For the text-containing cell, return its midpoint in [X, Y] coordinate format. 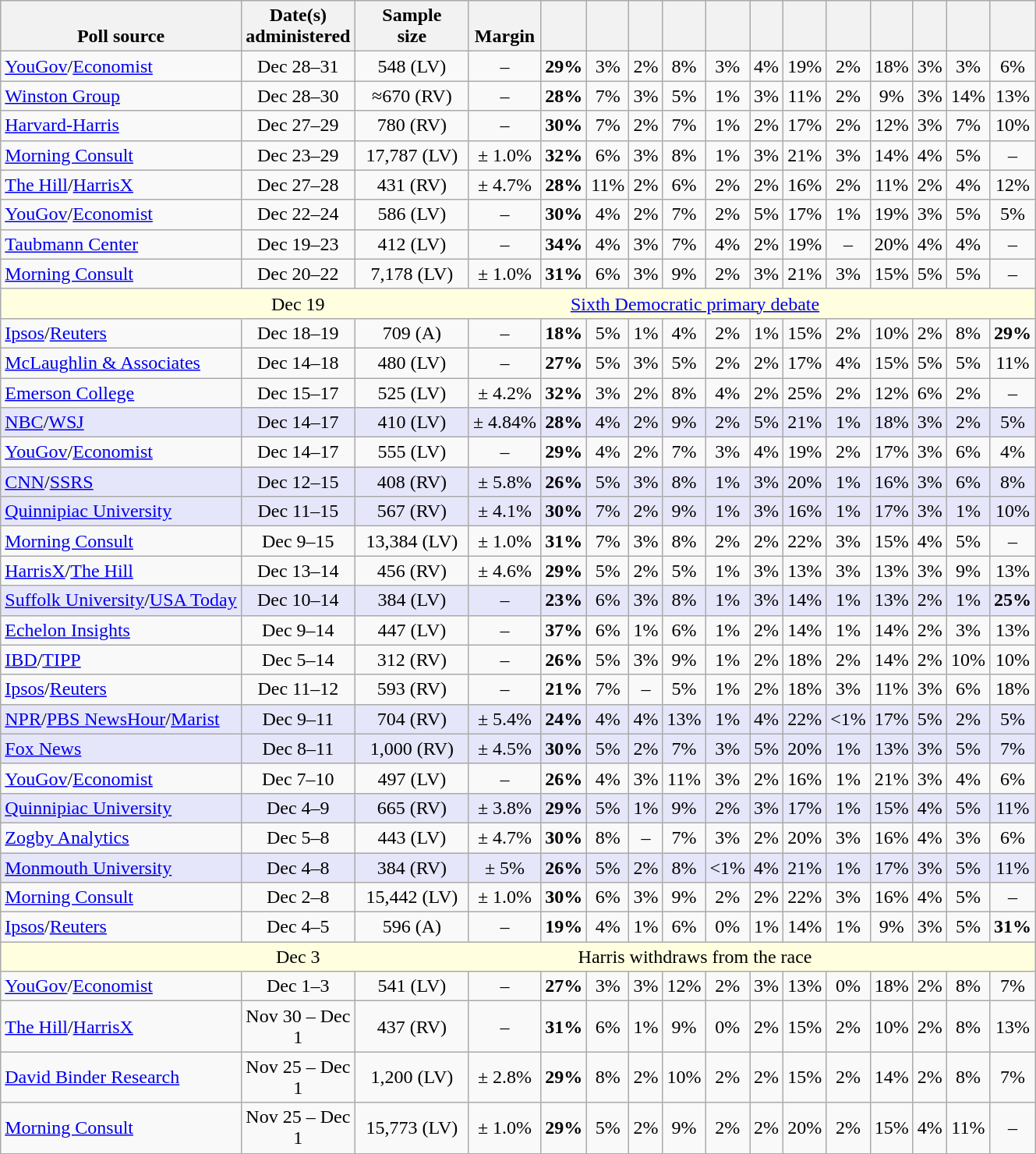
431 (RV) [412, 185]
Suffolk University/USA Today [122, 600]
Dec 18–19 [298, 333]
Dec 7–10 [298, 778]
480 (LV) [412, 363]
NBC/WSJ [122, 423]
384 (RV) [412, 868]
Winston Group [122, 96]
Taubmann Center [122, 244]
Nov 30 – Dec 1 [298, 1026]
Dec 27–29 [298, 126]
412 (LV) [412, 244]
Dec 5–14 [298, 660]
Dec 19 [298, 303]
Dec 28–30 [298, 96]
312 (RV) [412, 660]
Date(s)administered [298, 27]
± 4.6% [504, 571]
596 (A) [412, 927]
CNN/SSRS [122, 482]
23% [564, 600]
Dec 11–12 [298, 689]
Sixth Democratic primary debate [695, 303]
± 3.8% [504, 808]
± 5.4% [504, 719]
Dec 23–29 [298, 155]
Dec 9–11 [298, 719]
Dec 5–8 [298, 837]
Dec 1–3 [298, 986]
37% [564, 630]
Dec 8–11 [298, 749]
541 (LV) [412, 986]
± 4.5% [504, 749]
780 (RV) [412, 126]
Dec 4–9 [298, 808]
548 (LV) [412, 66]
13,384 (LV) [412, 541]
Dec 19–23 [298, 244]
McLaughlin & Associates [122, 363]
Zogby Analytics [122, 837]
Dec 28–31 [298, 66]
408 (RV) [412, 482]
± 4.84% [504, 423]
15,773 (LV) [412, 1127]
IBD/TIPP [122, 660]
709 (A) [412, 333]
± 5% [504, 868]
17,787 (LV) [412, 155]
Dec 12–15 [298, 482]
Dec 4–8 [298, 868]
15,442 (LV) [412, 897]
≈670 (RV) [412, 96]
Dec 27–28 [298, 185]
Dec 20–22 [298, 274]
1,000 (RV) [412, 749]
Harris withdraws from the race [695, 957]
David Binder Research [122, 1078]
410 (LV) [412, 423]
Dec 10–14 [298, 600]
586 (LV) [412, 214]
Emerson College [122, 392]
± 4.1% [504, 512]
HarrisX/The Hill [122, 571]
Dec 11–15 [298, 512]
384 (LV) [412, 600]
Fox News [122, 749]
Dec 4–5 [298, 927]
665 (RV) [412, 808]
Margin [504, 27]
24% [564, 719]
Monmouth University [122, 868]
456 (RV) [412, 571]
593 (RV) [412, 689]
± 4.2% [504, 392]
Poll source [122, 27]
± 5.8% [504, 482]
Dec 9–14 [298, 630]
Dec 2–8 [298, 897]
NPR/PBS NewsHour/Marist [122, 719]
1,200 (LV) [412, 1078]
Dec 13–14 [298, 571]
497 (LV) [412, 778]
Dec 3 [298, 957]
Echelon Insights [122, 630]
± 2.8% [504, 1078]
Samplesize [412, 27]
Dec 15–17 [298, 392]
Dec 22–24 [298, 214]
555 (LV) [412, 452]
447 (LV) [412, 630]
Dec 14–18 [298, 363]
443 (LV) [412, 837]
437 (RV) [412, 1026]
Harvard-Harris [122, 126]
34% [564, 244]
704 (RV) [412, 719]
567 (RV) [412, 512]
7,178 (LV) [412, 274]
Dec 9–15 [298, 541]
525 (LV) [412, 392]
